Return the [X, Y] coordinate for the center point of the cell that contains the specified text.  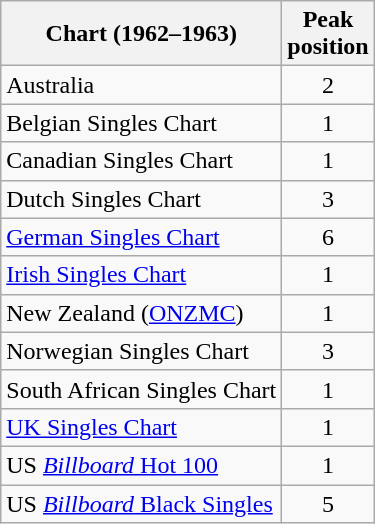
South African Singles Chart [142, 389]
Canadian Singles Chart [142, 161]
Peakposition [328, 34]
2 [328, 85]
US Billboard Black Singles [142, 503]
6 [328, 237]
Belgian Singles Chart [142, 123]
US Billboard Hot 100 [142, 465]
Norwegian Singles Chart [142, 351]
Dutch Singles Chart [142, 199]
Australia [142, 85]
Chart (1962–1963) [142, 34]
German Singles Chart [142, 237]
New Zealand (ONZMC) [142, 313]
UK Singles Chart [142, 427]
5 [328, 503]
Irish Singles Chart [142, 275]
